Return [X, Y] of the center of cell containing provided text 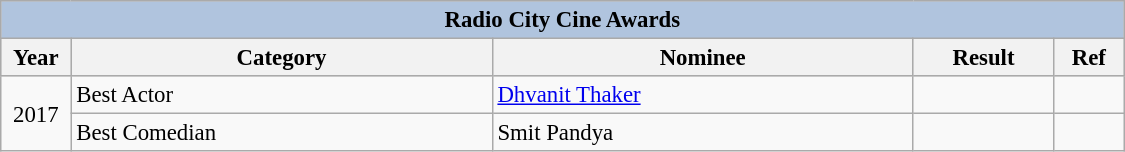
Smit Pandya [702, 133]
Nominee [702, 58]
Category [282, 58]
2017 [36, 114]
Dhvanit Thaker [702, 95]
Best Comedian [282, 133]
Ref [1089, 58]
Radio City Cine Awards [562, 20]
Year [36, 58]
Best Actor [282, 95]
Result [983, 58]
